Return the [x, y] coordinate for the center point of the cell that contains the specified text.  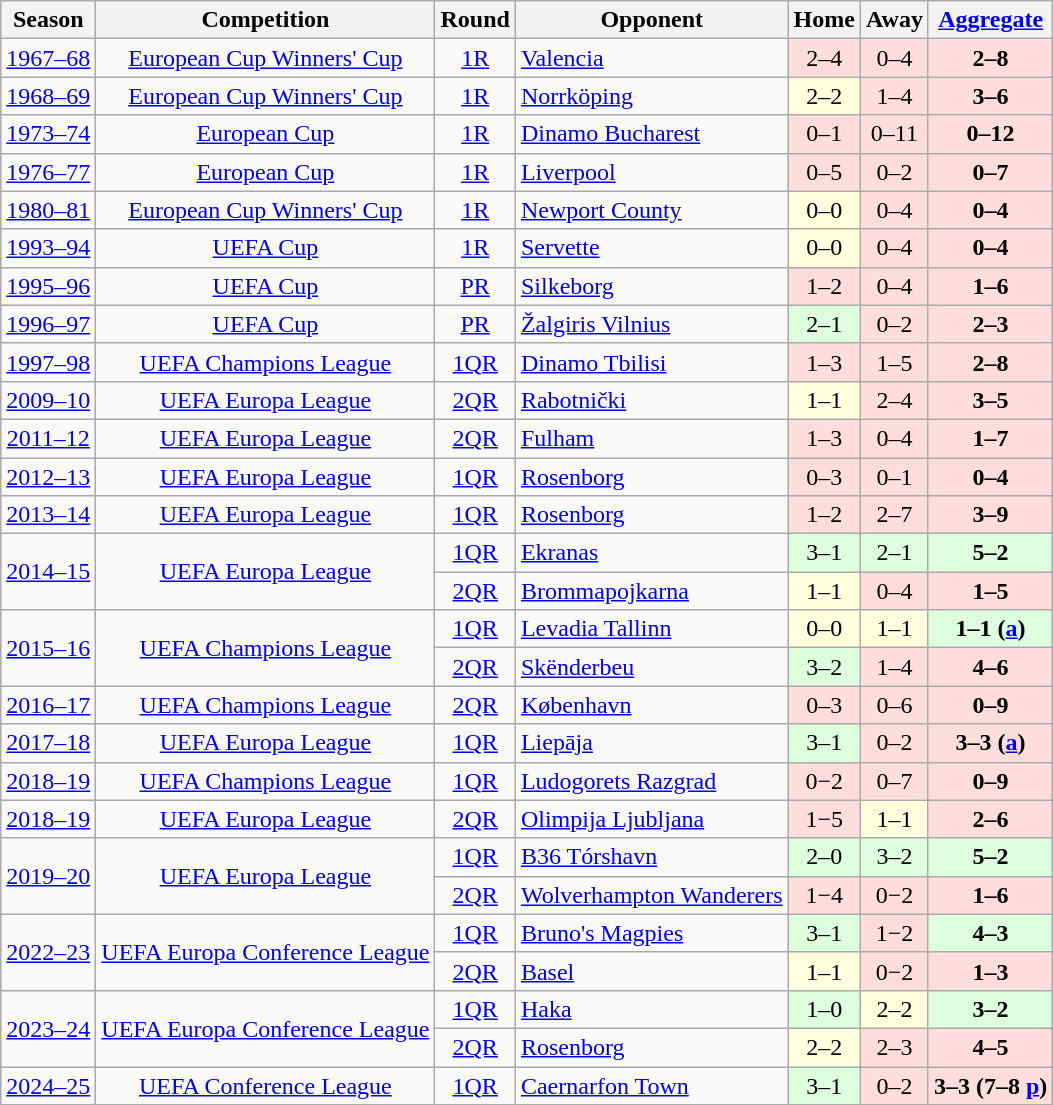
2012–13 [48, 477]
Newport County [652, 210]
1−5 [824, 819]
Dinamo Tbilisi [652, 362]
UEFA Conference League [266, 1085]
1–1 (a) [990, 629]
Ludogorets Razgrad [652, 781]
Rabotnički [652, 400]
2015–16 [48, 648]
2011–12 [48, 438]
Opponent [652, 20]
2016–17 [48, 705]
1980–81 [48, 210]
Ekranas [652, 553]
1997–98 [48, 362]
0–12 [990, 134]
2009–10 [48, 400]
Caernarfon Town [652, 1085]
B36 Tórshavn [652, 857]
2017–18 [48, 743]
Season [48, 20]
1–7 [990, 438]
3–3 (a) [990, 743]
0–5 [824, 172]
2014–15 [48, 572]
2023–24 [48, 1028]
2–6 [990, 819]
1967–68 [48, 58]
Levadia Tallinn [652, 629]
4–6 [990, 667]
0–11 [894, 134]
Basel [652, 971]
1976–77 [48, 172]
Aggregate [990, 20]
2024–25 [48, 1085]
3–5 [990, 400]
1996–97 [48, 324]
Competition [266, 20]
Fulham [652, 438]
2019–20 [48, 876]
1−4 [824, 895]
3–6 [990, 96]
Skënderbeu [652, 667]
1−2 [894, 933]
Valencia [652, 58]
Dinamo Bucharest [652, 134]
Žalgiris Vilnius [652, 324]
Brommapojkarna [652, 591]
Home [824, 20]
2–0 [824, 857]
Away [894, 20]
1–0 [824, 1009]
Servette [652, 248]
2022–23 [48, 952]
Wolverhampton Wanderers [652, 895]
Haka [652, 1009]
4–5 [990, 1047]
Liverpool [652, 172]
1973–74 [48, 134]
København [652, 705]
Olimpija Ljubljana [652, 819]
Silkeborg [652, 286]
2–7 [894, 515]
3–9 [990, 515]
4–3 [990, 933]
3–3 (7–8 p) [990, 1085]
Liepāja [652, 743]
Bruno's Magpies [652, 933]
1995–96 [48, 286]
2013–14 [48, 515]
Norrköping [652, 96]
1993–94 [48, 248]
1968–69 [48, 96]
0–6 [894, 705]
Round [475, 20]
